Extract the (x, y) coordinate from the center of the cell holding the provided text.  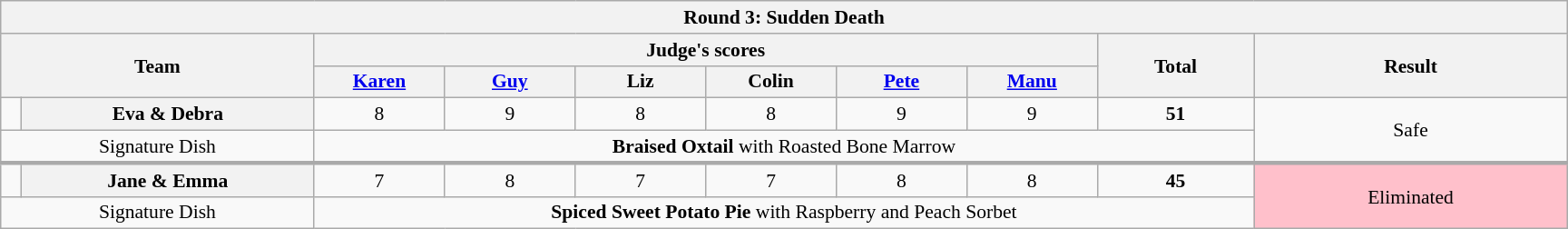
Guy (510, 82)
Liz (641, 82)
Eva & Debra (169, 114)
Karen (379, 82)
Spiced Sweet Potato Pie with Raspberry and Peach Sorbet (784, 213)
Braised Oxtail with Roasted Bone Marrow (784, 147)
Judge's scores (706, 50)
45 (1176, 180)
Colin (771, 82)
Pete (901, 82)
Jane & Emma (169, 180)
Round 3: Sudden Death (784, 17)
Eliminated (1410, 196)
Manu (1032, 82)
Team (158, 65)
Safe (1410, 131)
51 (1176, 114)
Result (1410, 65)
Total (1176, 65)
